Scan for the cell matching the given text and deliver its [X, Y] coordinate at center. 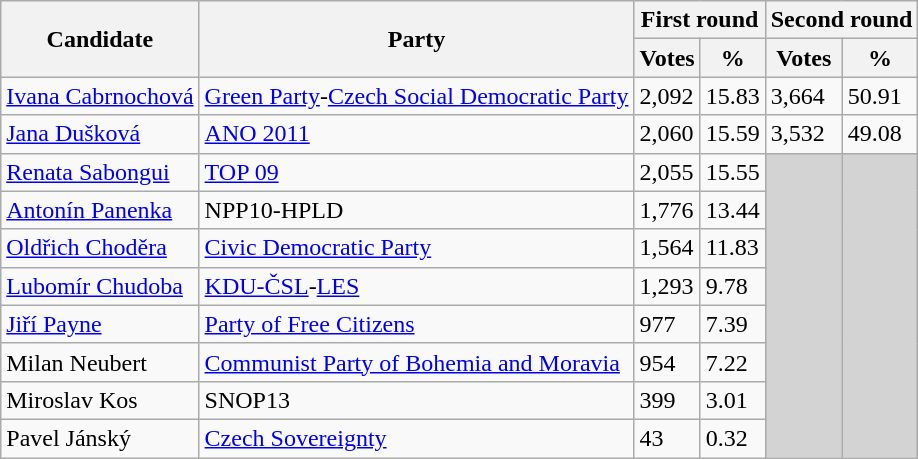
954 [667, 362]
First round [700, 20]
399 [667, 400]
SNOP13 [416, 400]
15.55 [732, 172]
0.32 [732, 438]
TOP 09 [416, 172]
3.01 [732, 400]
Civic Democratic Party [416, 248]
Ivana Cabrnochová [100, 96]
2,060 [667, 134]
15.83 [732, 96]
Antonín Panenka [100, 210]
Miroslav Kos [100, 400]
1,293 [667, 286]
11.83 [732, 248]
Jana Dušková [100, 134]
2,055 [667, 172]
3,532 [804, 134]
15.59 [732, 134]
43 [667, 438]
Candidate [100, 39]
Renata Sabongui [100, 172]
Lubomír Chudoba [100, 286]
49.08 [880, 134]
Second round [842, 20]
Party of Free Citizens [416, 324]
Party [416, 39]
977 [667, 324]
1,564 [667, 248]
NPP10-HPLD [416, 210]
Green Party-Czech Social Democratic Party [416, 96]
KDU-ČSL-LES [416, 286]
Czech Sovereignty [416, 438]
Oldřich Choděra [100, 248]
50.91 [880, 96]
3,664 [804, 96]
Communist Party of Bohemia and Moravia [416, 362]
ANO 2011 [416, 134]
Milan Neubert [100, 362]
1,776 [667, 210]
7.22 [732, 362]
Jiří Payne [100, 324]
Pavel Jánský [100, 438]
2,092 [667, 96]
13.44 [732, 210]
9.78 [732, 286]
7.39 [732, 324]
